Capture the cell that displays the provided text and extract its (X, Y) central coordinate. 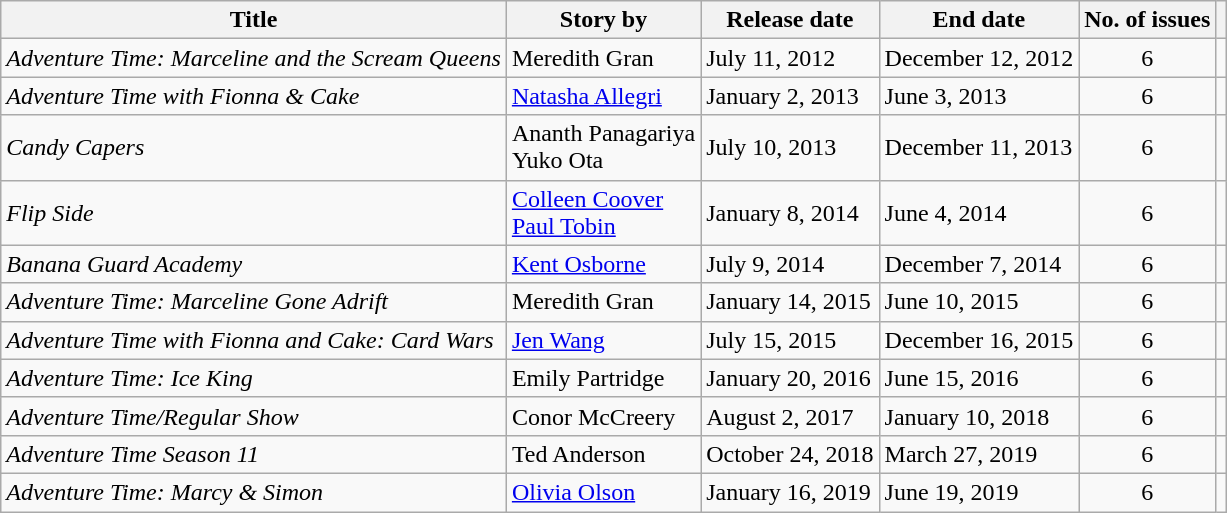
No. of issues (1148, 20)
Colleen CooverPaul Tobin (603, 212)
Jen Wang (603, 340)
June 10, 2015 (979, 302)
January 10, 2018 (979, 416)
August 2, 2017 (790, 416)
July 15, 2015 (790, 340)
Natasha Allegri (603, 96)
January 8, 2014 (790, 212)
January 20, 2016 (790, 378)
Adventure Time Season 11 (254, 454)
June 4, 2014 (979, 212)
December 7, 2014 (979, 264)
Adventure Time: Marceline and the Scream Queens (254, 58)
Olivia Olson (603, 492)
December 16, 2015 (979, 340)
June 15, 2016 (979, 378)
Kent Osborne (603, 264)
Adventure Time: Marceline Gone Adrift (254, 302)
Title (254, 20)
Ted Anderson (603, 454)
Ananth PanagariyaYuko Ota (603, 148)
Story by (603, 20)
Adventure Time/Regular Show (254, 416)
Candy Capers (254, 148)
Conor McCreery (603, 416)
July 10, 2013 (790, 148)
June 3, 2013 (979, 96)
December 12, 2012 (979, 58)
Adventure Time: Ice King (254, 378)
December 11, 2013 (979, 148)
End date (979, 20)
Adventure Time: Marcy & Simon (254, 492)
March 27, 2019 (979, 454)
July 9, 2014 (790, 264)
Emily Partridge (603, 378)
Banana Guard Academy (254, 264)
January 14, 2015 (790, 302)
Adventure Time with Fionna & Cake (254, 96)
Adventure Time with Fionna and Cake: Card Wars (254, 340)
Release date (790, 20)
Flip Side (254, 212)
July 11, 2012 (790, 58)
October 24, 2018 (790, 454)
June 19, 2019 (979, 492)
January 16, 2019 (790, 492)
January 2, 2013 (790, 96)
